Return [x, y] of the center of cell containing provided text 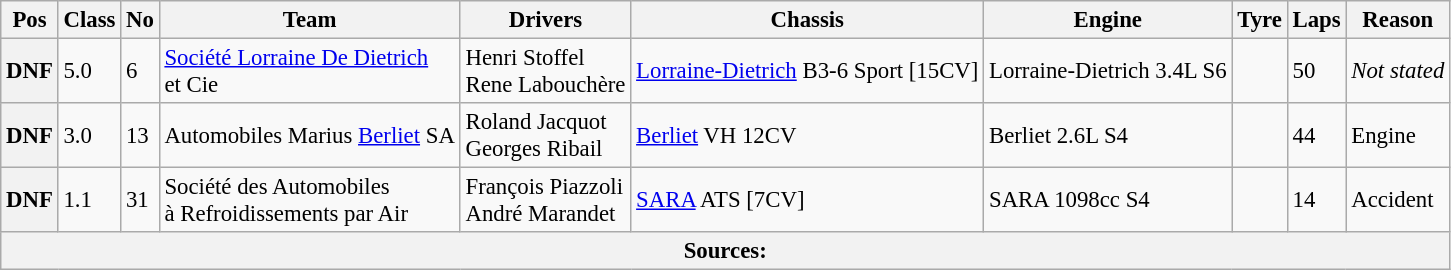
50 [1316, 72]
14 [1316, 200]
31 [140, 200]
Lorraine-Dietrich 3.4L S6 [1108, 72]
3.0 [90, 136]
Class [90, 20]
François Piazzoli André Marandet [546, 200]
Lorraine-Dietrich B3-6 Sport [15CV] [808, 72]
Société des Automobilesà Refroidissements par Air [310, 200]
Drivers [546, 20]
Laps [1316, 20]
SARA ATS [7CV] [808, 200]
13 [140, 136]
Berliet 2.6L S4 [1108, 136]
SARA 1098cc S4 [1108, 200]
Pos [30, 20]
Henri Stoffel Rene Labouchère [546, 72]
Accident [1398, 200]
Chassis [808, 20]
Automobiles Marius Berliet SA [310, 136]
No [140, 20]
Reason [1398, 20]
44 [1316, 136]
Sources: [726, 251]
Berliet VH 12CV [808, 136]
Roland Jacquot Georges Ribail [546, 136]
1.1 [90, 200]
Tyre [1260, 20]
Société Lorraine De Dietrichet Cie [310, 72]
6 [140, 72]
Not stated [1398, 72]
5.0 [90, 72]
Team [310, 20]
